Determine the [x, y] coordinate at the center of the cell enclosing the given text.  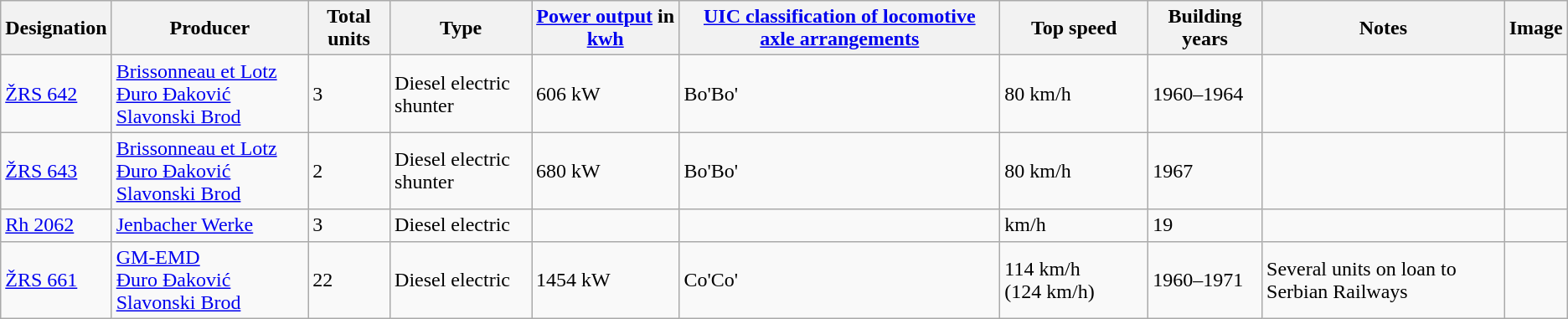
Total units [349, 28]
Several units on loan to Serbian Railways [1384, 280]
Building years [1205, 28]
Top speed [1074, 28]
1454 kW [606, 280]
ŽRS 642 [56, 94]
Rh 2062 [56, 225]
Jenbacher Werke [209, 225]
Notes [1384, 28]
1960–1964 [1205, 94]
Designation [56, 28]
1967 [1205, 171]
km/h [1074, 225]
606 kW [606, 94]
UIC classification of locomotive axle arrangements [839, 28]
Producer [209, 28]
Type [461, 28]
19 [1205, 225]
Co'Co' [839, 280]
ŽRS 661 [56, 280]
ŽRS 643 [56, 171]
Power output in kwh [606, 28]
680 kW [606, 171]
2 [349, 171]
22 [349, 280]
GM-EMDĐuro Đaković Slavonski Brod [209, 280]
Image [1536, 28]
114 km/h (124 km/h) [1074, 280]
1960–1971 [1205, 280]
